Detect which cell encompasses the target text, then output its (x, y) center coordinate. 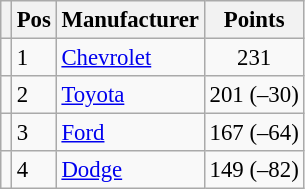
149 (–82) (254, 170)
Manufacturer (130, 20)
1 (34, 58)
3 (34, 133)
2 (34, 95)
Points (254, 20)
Pos (34, 20)
Ford (130, 133)
Chevrolet (130, 58)
Toyota (130, 95)
231 (254, 58)
167 (–64) (254, 133)
4 (34, 170)
201 (–30) (254, 95)
Dodge (130, 170)
